Determine the [X, Y] coordinate at the center of the cell enclosing the given text.  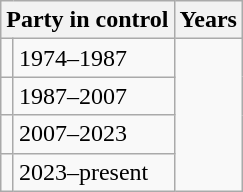
1987–2007 [94, 96]
Party in control [88, 20]
Years [208, 20]
1974–1987 [94, 58]
2023–present [94, 172]
2007–2023 [94, 134]
